Return [x, y] of the center of cell containing provided text 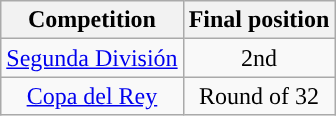
Copa del Rey [92, 96]
Competition [92, 20]
Round of 32 [259, 96]
Final position [259, 20]
Segunda División [92, 58]
2nd [259, 58]
